Capture the cell that displays the provided text and extract its [X, Y] central coordinate. 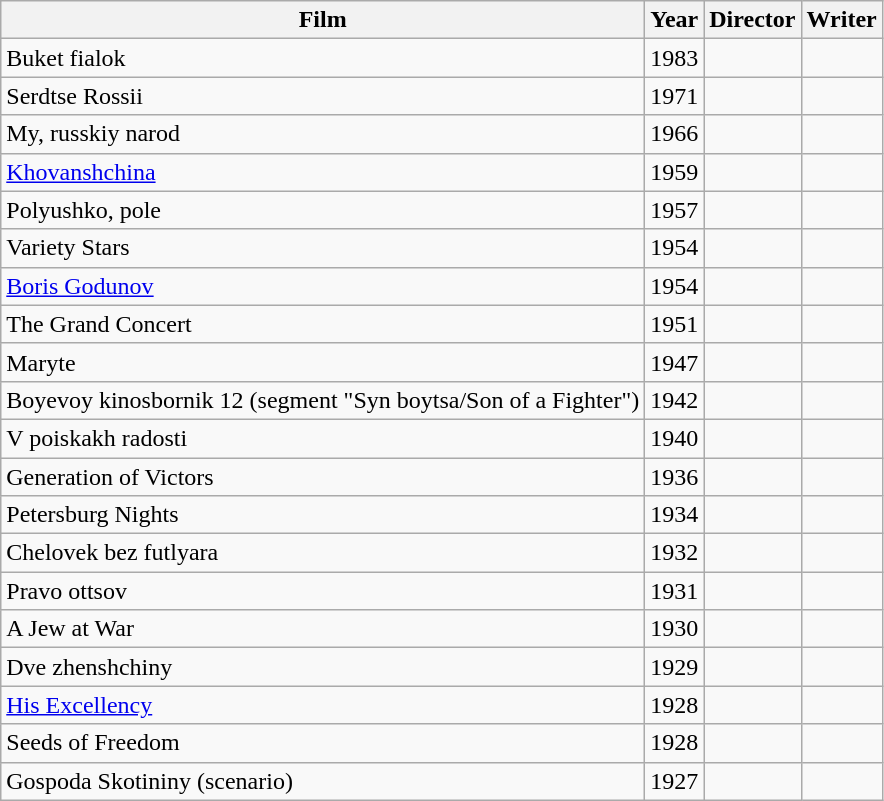
Polyushko, pole [323, 210]
Boyevoy kinosbornik 12 (segment "Syn boytsa/Son of a Fighter") [323, 400]
My, russkiy narod [323, 134]
1947 [674, 362]
A Jew at War [323, 629]
His Excellency [323, 705]
Maryte [323, 362]
Pravo ottsov [323, 591]
V poiskakh radosti [323, 438]
1929 [674, 667]
1932 [674, 553]
Buket fialok [323, 58]
1930 [674, 629]
Writer [842, 20]
Generation of Victors [323, 477]
1957 [674, 210]
Gospoda Skotininy (scenario) [323, 781]
The Grand Concert [323, 324]
1936 [674, 477]
1942 [674, 400]
1966 [674, 134]
Boris Godunov [323, 286]
Director [752, 20]
1940 [674, 438]
1959 [674, 172]
Khovanshchina [323, 172]
1951 [674, 324]
Seeds of Freedom [323, 743]
Year [674, 20]
Film [323, 20]
1934 [674, 515]
Dve zhenshchiny [323, 667]
1983 [674, 58]
Petersburg Nights [323, 515]
Variety Stars [323, 248]
Serdtse Rossii [323, 96]
1931 [674, 591]
1927 [674, 781]
Chelovek bez futlyara [323, 553]
1971 [674, 96]
